Output the (X, Y) coordinate of the center of the cell containing the given text.  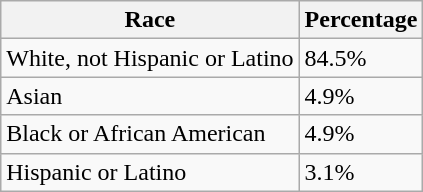
White, not Hispanic or Latino (150, 58)
Hispanic or Latino (150, 172)
Asian (150, 96)
Race (150, 20)
Percentage (361, 20)
3.1% (361, 172)
84.5% (361, 58)
Black or African American (150, 134)
